Output the (x, y) coordinate of the center of the cell containing the given text.  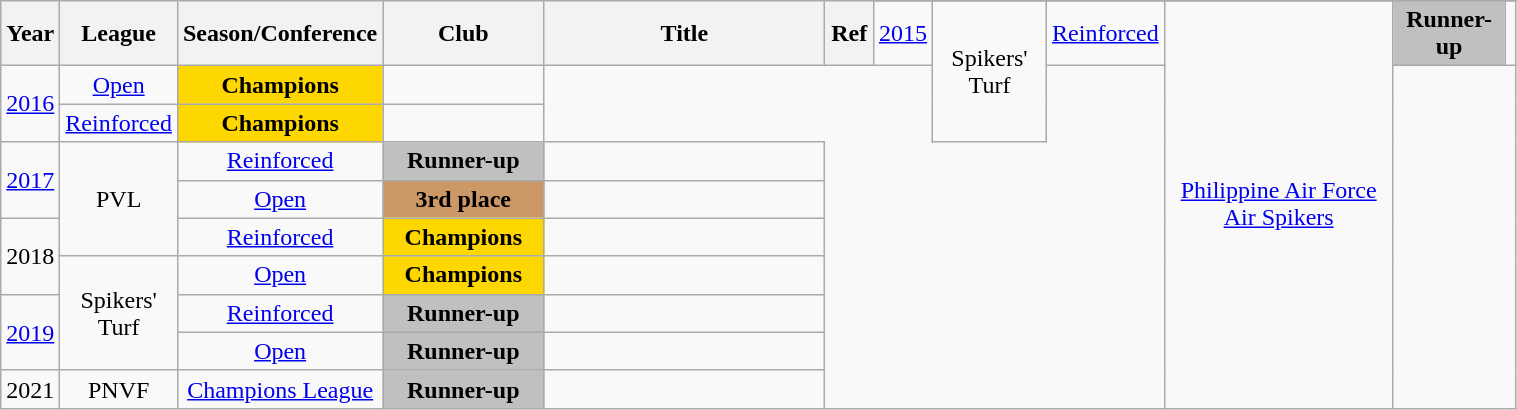
Ref (850, 34)
2021 (30, 389)
Club (464, 34)
2016 (30, 104)
PVL (119, 199)
Title (684, 34)
League (119, 34)
Philippine Air Force Air Spikers (1278, 205)
Year (30, 34)
2019 (30, 332)
PNVF (119, 389)
2017 (30, 180)
3rd place (464, 199)
Season/Conference (280, 34)
Champions League (280, 389)
2018 (30, 256)
2015 (902, 34)
